Locate the cell with the specified text and output its (x, y) center coordinate. 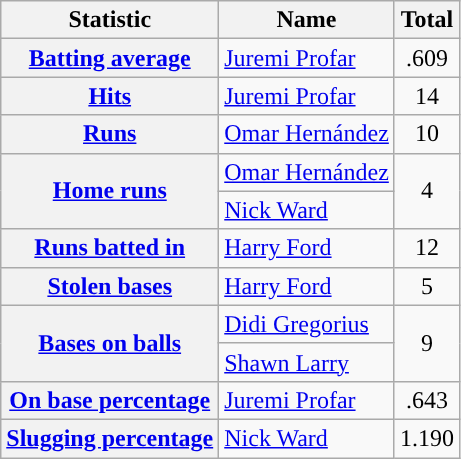
Runs batted in (110, 248)
10 (426, 134)
14 (426, 96)
Name (307, 20)
Shawn Larry (307, 362)
Didi Gregorius (307, 324)
.609 (426, 58)
Slugging percentage (110, 438)
Hits (110, 96)
Runs (110, 134)
12 (426, 248)
1.190 (426, 438)
5 (426, 286)
Batting average (110, 58)
4 (426, 191)
.643 (426, 400)
Stolen bases (110, 286)
On base percentage (110, 400)
9 (426, 343)
Bases on balls (110, 343)
Total (426, 20)
Statistic (110, 20)
Home runs (110, 191)
